Provide the [x, y] coordinate of the cell's center where the given text is located.  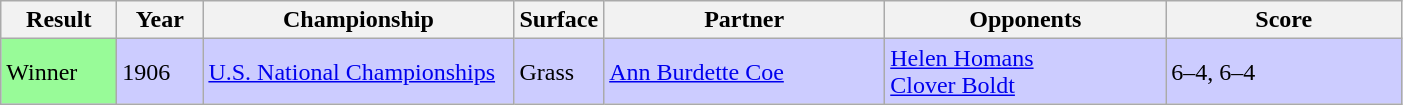
Winner [59, 72]
Championship [358, 20]
Score [1284, 20]
Year [160, 20]
Result [59, 20]
U.S. National Championships [358, 72]
Opponents [1026, 20]
Grass [559, 72]
Helen Homans Clover Boldt [1026, 72]
6–4, 6–4 [1284, 72]
Ann Burdette Coe [744, 72]
Partner [744, 20]
1906 [160, 72]
Surface [559, 20]
